Capture the cell that displays the provided text and extract its (X, Y) central coordinate. 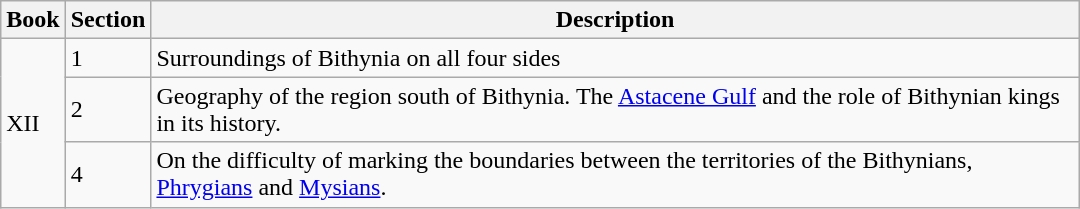
4 (108, 174)
XII (33, 123)
Section (108, 20)
Description (615, 20)
2 (108, 110)
Book (33, 20)
On the difficulty of marking the boundaries between the territories of the Bithynians, Phrygians and Mysians. (615, 174)
Geography of the region south of Bithynia. The Astacene Gulf and the role of Bithynian kings in its history. (615, 110)
Surroundings of Bithynia on all four sides (615, 58)
1 (108, 58)
